From the cell containing the given text, extract its center point as (X, Y) coordinate. 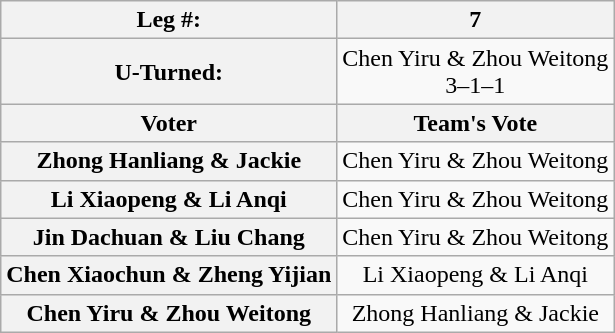
Chen Yiru & Zhou Weitong3–1–1 (476, 72)
Chen Xiaochun & Zheng Yijian (169, 275)
Voter (169, 123)
7 (476, 20)
Team's Vote (476, 123)
Jin Dachuan & Liu Chang (169, 237)
U-Turned: (169, 72)
Leg #: (169, 20)
